Return the [x, y] coordinate for the center point of the cell that contains the specified text.  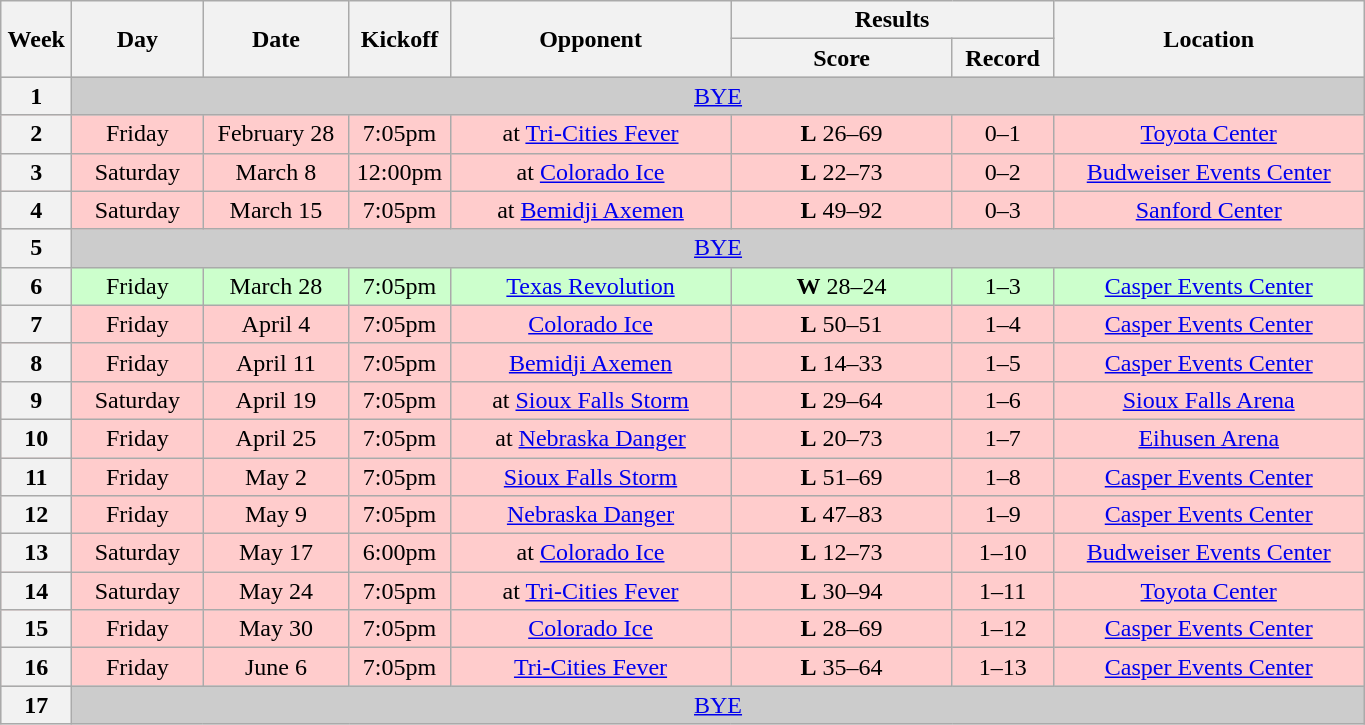
16 [36, 667]
L 20–73 [842, 438]
May 30 [276, 629]
April 4 [276, 324]
1–4 [1002, 324]
Tri-Cities Fever [590, 667]
2 [36, 134]
1–10 [1002, 553]
1–11 [1002, 591]
0–2 [1002, 172]
Week [36, 39]
Sioux Falls Arena [1208, 400]
0–3 [1002, 210]
Bemidji Axemen [590, 362]
L 26–69 [842, 134]
Eihusen Arena [1208, 438]
May 2 [276, 477]
April 11 [276, 362]
L 22–73 [842, 172]
11 [36, 477]
at Nebraska Danger [590, 438]
L 14–33 [842, 362]
12 [36, 515]
5 [36, 248]
April 19 [276, 400]
1–5 [1002, 362]
17 [36, 705]
3 [36, 172]
1–9 [1002, 515]
at Bemidji Axemen [590, 210]
May 17 [276, 553]
4 [36, 210]
Opponent [590, 39]
Date [276, 39]
L 30–94 [842, 591]
Location [1208, 39]
14 [36, 591]
12:00pm [400, 172]
1–3 [1002, 286]
March 8 [276, 172]
February 28 [276, 134]
Kickoff [400, 39]
W 28–24 [842, 286]
0–1 [1002, 134]
6:00pm [400, 553]
L 35–64 [842, 667]
15 [36, 629]
May 9 [276, 515]
L 29–64 [842, 400]
1–12 [1002, 629]
June 6 [276, 667]
Record [1002, 58]
L 47–83 [842, 515]
1–8 [1002, 477]
8 [36, 362]
L 49–92 [842, 210]
1–6 [1002, 400]
6 [36, 286]
at Sioux Falls Storm [590, 400]
L 51–69 [842, 477]
L 12–73 [842, 553]
L 28–69 [842, 629]
May 24 [276, 591]
Sanford Center [1208, 210]
Texas Revolution [590, 286]
Day [138, 39]
9 [36, 400]
10 [36, 438]
March 15 [276, 210]
1 [36, 96]
1–7 [1002, 438]
1–13 [1002, 667]
7 [36, 324]
March 28 [276, 286]
Score [842, 58]
Sioux Falls Storm [590, 477]
Results [892, 20]
April 25 [276, 438]
Nebraska Danger [590, 515]
13 [36, 553]
L 50–51 [842, 324]
